Find where the given text appears and provide that cell's center as (x, y) coordinate. 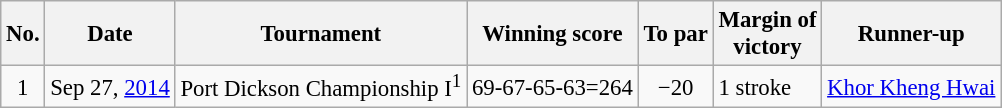
Port Dickson Championship I1 (321, 87)
Sep 27, 2014 (110, 87)
No. (23, 34)
Khor Kheng Hwai (912, 87)
−20 (676, 87)
69-67-65-63=264 (553, 87)
1 (23, 87)
Runner-up (912, 34)
Tournament (321, 34)
Winning score (553, 34)
Margin ofvictory (768, 34)
Date (110, 34)
To par (676, 34)
1 stroke (768, 87)
